Provide the (X, Y) coordinate of the cell's center where the given text is located.  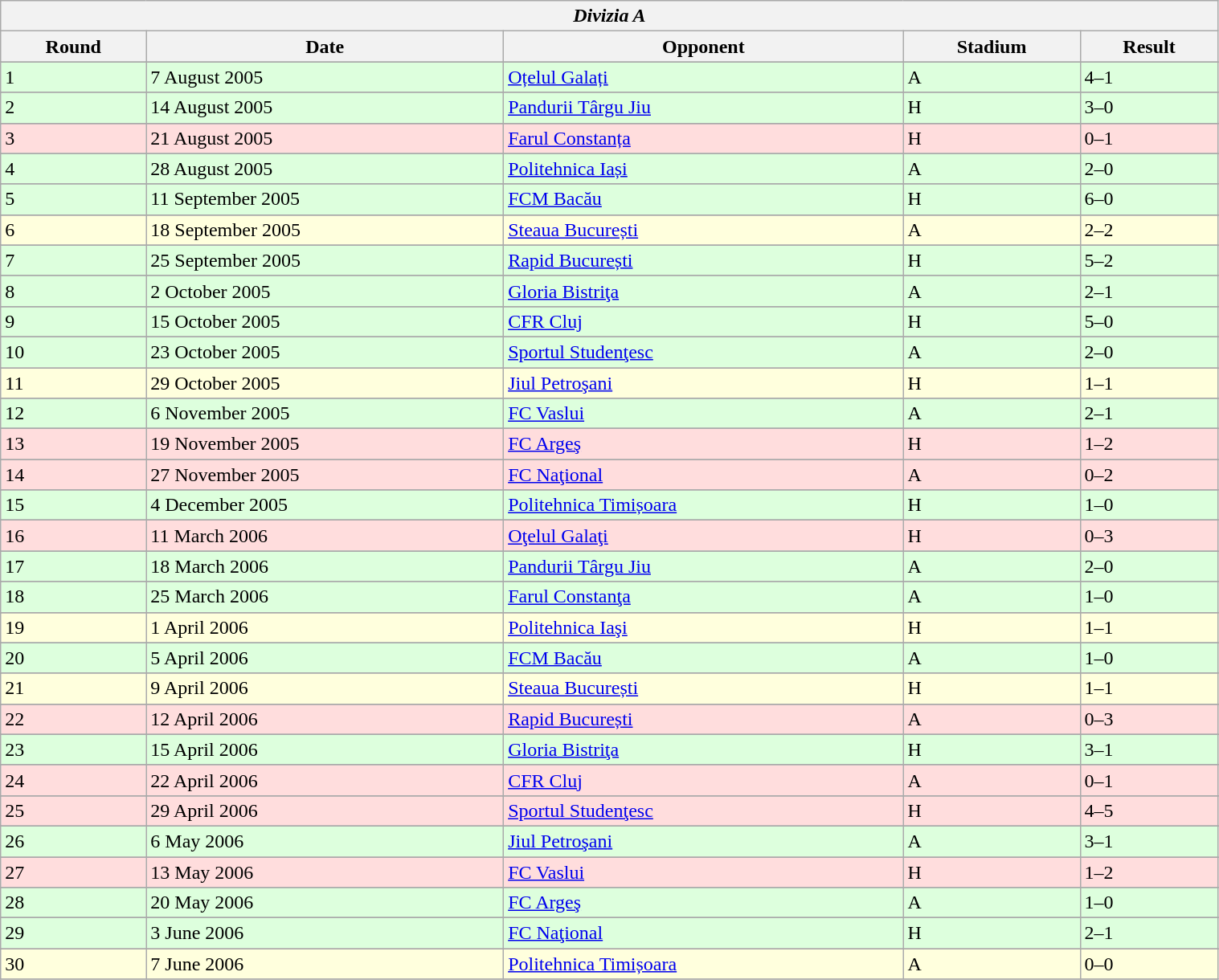
8 (74, 291)
22 (74, 719)
Date (325, 47)
18 (74, 597)
27 November 2005 (325, 475)
6 November 2005 (325, 414)
0–0 (1149, 964)
0–2 (1149, 475)
5 April 2006 (325, 658)
4 December 2005 (325, 505)
7 August 2005 (325, 77)
Round (74, 47)
5 (74, 199)
6 May 2006 (325, 841)
Divizia A (609, 16)
11 September 2005 (325, 199)
4 (74, 169)
2–2 (1149, 230)
10 (74, 352)
7 June 2006 (325, 964)
15 October 2005 (325, 321)
29 (74, 933)
1 April 2006 (325, 627)
7 (74, 260)
30 (74, 964)
17 (74, 566)
25 March 2006 (325, 597)
12 April 2006 (325, 719)
18 September 2005 (325, 230)
20 (74, 658)
Opponent (704, 47)
11 (74, 383)
9 April 2006 (325, 688)
21 August 2005 (325, 138)
18 March 2006 (325, 566)
4–5 (1149, 811)
23 (74, 749)
29 April 2006 (325, 811)
Politehnica Iaşi (704, 627)
21 (74, 688)
1 (74, 77)
28 (74, 903)
Politehnica Iași (704, 169)
9 (74, 321)
25 September 2005 (325, 260)
2 (74, 108)
27 (74, 872)
24 (74, 780)
5–0 (1149, 321)
23 October 2005 (325, 352)
6 (74, 230)
11 March 2006 (325, 536)
Oțelul Galați (704, 77)
Result (1149, 47)
26 (74, 841)
13 May 2006 (325, 872)
3 (74, 138)
19 (74, 627)
Stadium (992, 47)
20 May 2006 (325, 903)
3 June 2006 (325, 933)
Oţelul Galaţi (704, 536)
Farul Constanța (704, 138)
12 (74, 414)
14 (74, 475)
3–0 (1149, 108)
29 October 2005 (325, 383)
2 October 2005 (325, 291)
6–0 (1149, 199)
15 (74, 505)
22 April 2006 (325, 780)
Farul Constanţa (704, 597)
25 (74, 811)
15 April 2006 (325, 749)
4–1 (1149, 77)
16 (74, 536)
5–2 (1149, 260)
13 (74, 444)
14 August 2005 (325, 108)
28 August 2005 (325, 169)
19 November 2005 (325, 444)
